Scan for the cell matching the given text and deliver its [X, Y] coordinate at center. 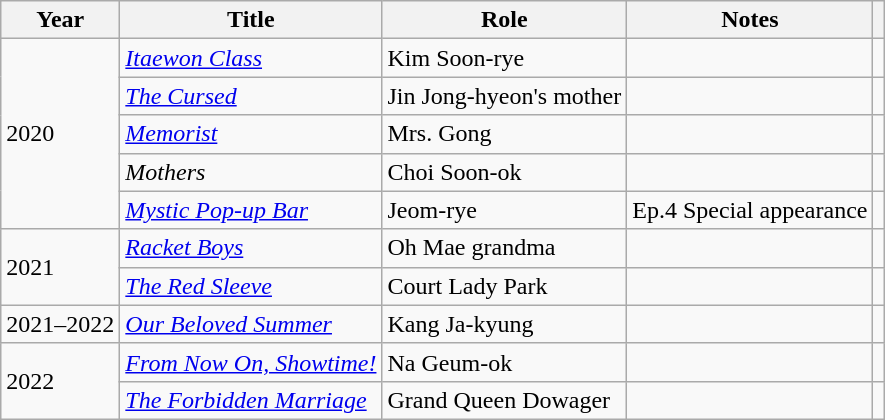
Jeom-rye [504, 210]
2021–2022 [60, 324]
Jin Jong-hyeon's mother [504, 96]
From Now On, Showtime! [251, 362]
Memorist [251, 134]
Year [60, 20]
Notes [750, 20]
The Forbidden Marriage [251, 400]
Na Geum-ok [504, 362]
2021 [60, 267]
Oh Mae grandma [504, 248]
Title [251, 20]
2020 [60, 134]
Kim Soon-rye [504, 58]
2022 [60, 381]
Role [504, 20]
Mrs. Gong [504, 134]
Mothers [251, 172]
Kang Ja-kyung [504, 324]
Choi Soon-ok [504, 172]
Court Lady Park [504, 286]
The Cursed [251, 96]
Our Beloved Summer [251, 324]
Grand Queen Dowager [504, 400]
Itaewon Class [251, 58]
Mystic Pop-up Bar [251, 210]
The Red Sleeve [251, 286]
Ep.4 Special appearance [750, 210]
Racket Boys [251, 248]
